Provide the (X, Y) coordinate of the cell's center where the given text is located.  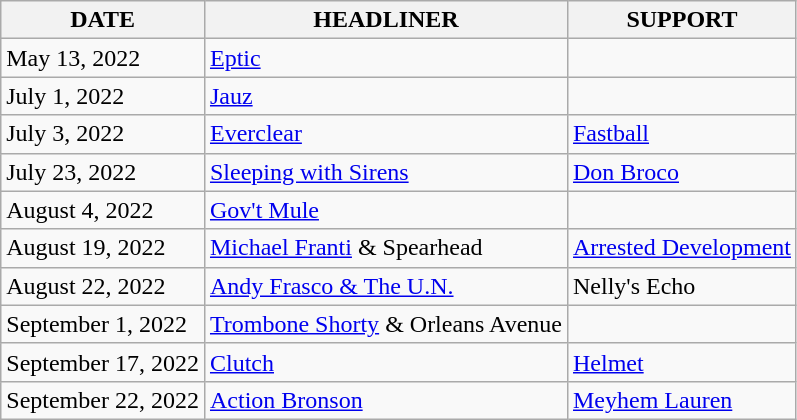
Action Bronson (386, 400)
Clutch (386, 362)
September 1, 2022 (103, 324)
Jauz (386, 96)
May 13, 2022 (103, 58)
Gov't Mule (386, 210)
Eptic (386, 58)
August 19, 2022 (103, 248)
SUPPORT (682, 20)
Everclear (386, 134)
September 17, 2022 (103, 362)
August 22, 2022 (103, 286)
Arrested Development (682, 248)
DATE (103, 20)
August 4, 2022 (103, 210)
Nelly's Echo (682, 286)
July 23, 2022 (103, 172)
Helmet (682, 362)
Meyhem Lauren (682, 400)
Don Broco (682, 172)
September 22, 2022 (103, 400)
Sleeping with Sirens (386, 172)
HEADLINER (386, 20)
Fastball (682, 134)
Michael Franti & Spearhead (386, 248)
Andy Frasco & The U.N. (386, 286)
Trombone Shorty & Orleans Avenue (386, 324)
July 1, 2022 (103, 96)
July 3, 2022 (103, 134)
